Extract the [x, y] coordinate from the center of the cell holding the provided text.  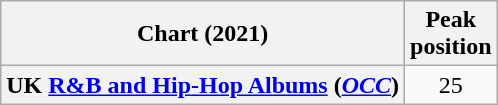
25 [451, 85]
UK R&B and Hip-Hop Albums (OCC) [203, 85]
Peak position [451, 34]
Chart (2021) [203, 34]
